Determine the (X, Y) coordinate at the center of the cell enclosing the given text.  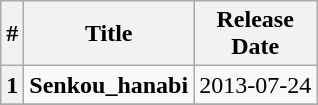
2013-07-24 (256, 85)
Release Date (256, 34)
Senkou_hanabi (109, 85)
# (12, 34)
Title (109, 34)
1 (12, 85)
